Extract the (X, Y) coordinate from the center of the cell holding the provided text.  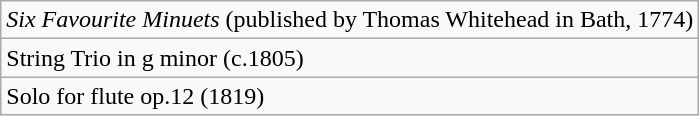
Solo for flute op.12 (1819) (350, 96)
Six Favourite Minuets (published by Thomas Whitehead in Bath, 1774) (350, 20)
String Trio in g minor (c.1805) (350, 58)
